For the text-containing cell, return its midpoint in [x, y] coordinate format. 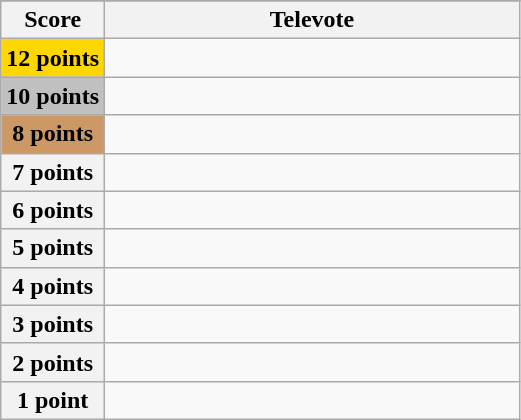
5 points [53, 248]
4 points [53, 286]
2 points [53, 362]
3 points [53, 324]
6 points [53, 210]
8 points [53, 134]
10 points [53, 96]
Score [53, 20]
12 points [53, 58]
Televote [312, 20]
1 point [53, 400]
7 points [53, 172]
